Find where the given text appears and provide that cell's center as (X, Y) coordinate. 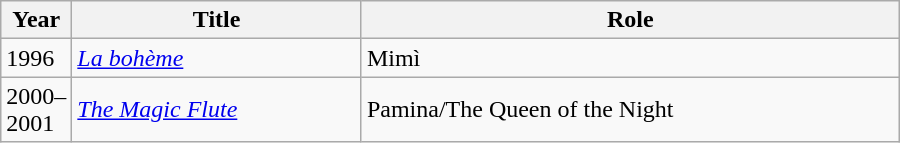
Role (630, 20)
Year (36, 20)
Pamina/The Queen of the Night (630, 110)
Mimì (630, 58)
La bohème (217, 58)
1996 (36, 58)
2000–2001 (36, 110)
The Magic Flute (217, 110)
Title (217, 20)
